Provide the (x, y) coordinate of the cell's center where the given text is located.  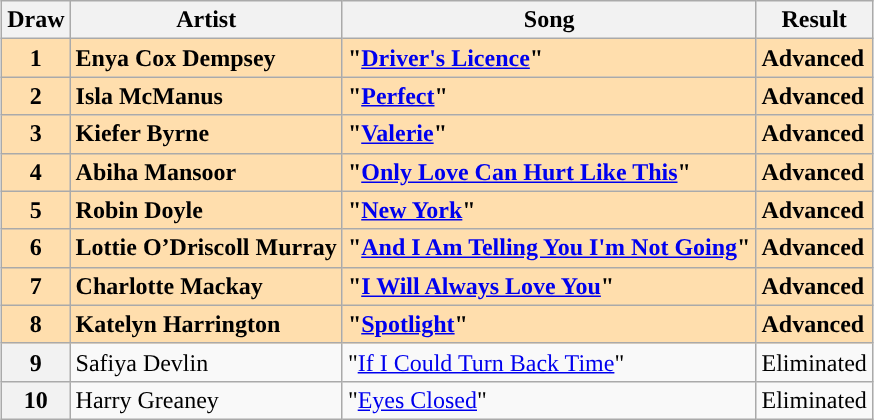
4 (36, 172)
8 (36, 324)
Enya Cox Dempsey (206, 58)
"Perfect" (549, 96)
Draw (36, 20)
Kiefer Byrne (206, 134)
Robin Doyle (206, 210)
3 (36, 134)
Result (814, 20)
1 (36, 58)
Isla McManus (206, 96)
"I Will Always Love You" (549, 286)
Abiha Mansoor (206, 172)
"Eyes Closed" (549, 400)
Lottie O’Driscoll Murray (206, 248)
Artist (206, 20)
"Valerie" (549, 134)
2 (36, 96)
7 (36, 286)
Song (549, 20)
"And I Am Telling You I'm Not Going" (549, 248)
"Spotlight" (549, 324)
Safiya Devlin (206, 362)
10 (36, 400)
"Only Love Can Hurt Like This" (549, 172)
"Driver's Licence" (549, 58)
Harry Greaney (206, 400)
9 (36, 362)
5 (36, 210)
Charlotte Mackay (206, 286)
"If I Could Turn Back Time" (549, 362)
Katelyn Harrington (206, 324)
"New York" (549, 210)
6 (36, 248)
